Locate the cell with the specified text and output its (x, y) center coordinate. 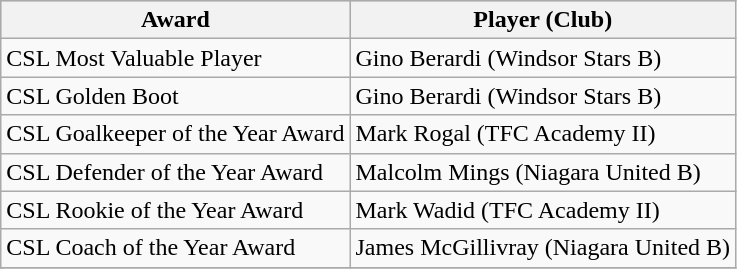
Award (176, 20)
Malcolm Mings (Niagara United B) (543, 172)
CSL Most Valuable Player (176, 58)
CSL Defender of the Year Award (176, 172)
James McGillivray (Niagara United B) (543, 248)
Mark Rogal (TFC Academy II) (543, 134)
CSL Goalkeeper of the Year Award (176, 134)
CSL Golden Boot (176, 96)
Player (Club) (543, 20)
CSL Rookie of the Year Award (176, 210)
CSL Coach of the Year Award (176, 248)
Mark Wadid (TFC Academy II) (543, 210)
